Extract the [x, y] coordinate from the center of the cell holding the provided text.  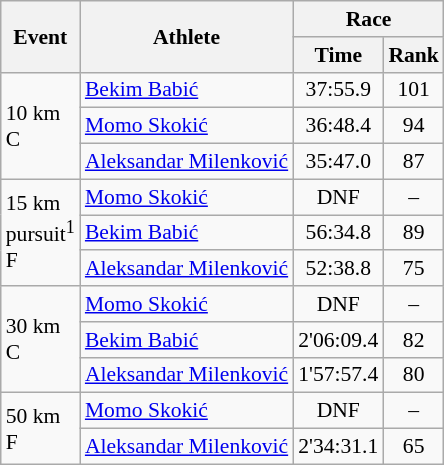
2'06:09.4 [338, 340]
37:55.9 [338, 90]
89 [414, 233]
Event [40, 36]
1'57:57.4 [338, 375]
15 km pursuit1 F [40, 232]
101 [414, 90]
75 [414, 269]
80 [414, 375]
Rank [414, 55]
36:48.4 [338, 126]
65 [414, 447]
94 [414, 126]
87 [414, 162]
Athlete [186, 36]
Race [368, 19]
56:34.8 [338, 233]
10 km C [40, 126]
Time [338, 55]
82 [414, 340]
52:38.8 [338, 269]
50 km F [40, 428]
30 km C [40, 340]
35:47.0 [338, 162]
2'34:31.1 [338, 447]
